From the cell containing the given text, extract its center point as [X, Y] coordinate. 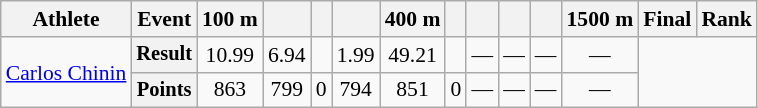
Rank [726, 19]
1500 m [600, 19]
799 [287, 90]
851 [413, 90]
Carlos Chinin [66, 72]
794 [356, 90]
1.99 [356, 55]
Event [164, 19]
Final [667, 19]
100 m [230, 19]
10.99 [230, 55]
Points [164, 90]
49.21 [413, 55]
Athlete [66, 19]
6.94 [287, 55]
400 m [413, 19]
Result [164, 55]
863 [230, 90]
